Return (x, y) of the center of cell containing provided text 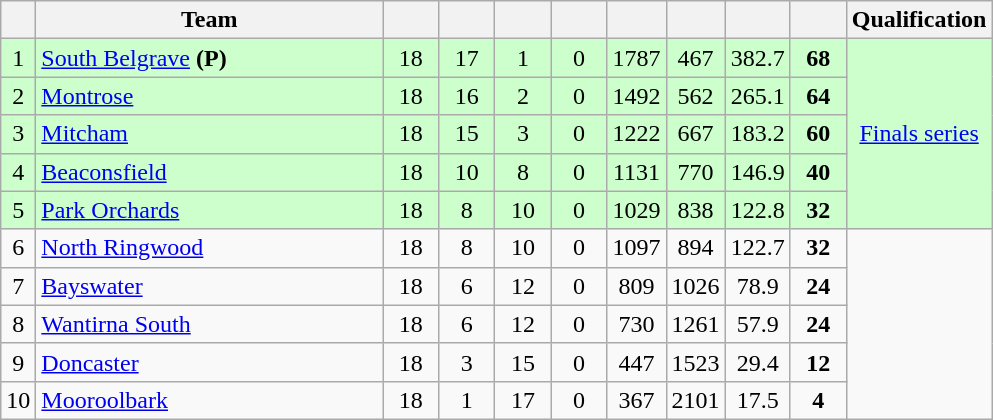
Doncaster (210, 362)
1222 (636, 134)
146.9 (758, 172)
667 (696, 134)
838 (696, 210)
1261 (696, 324)
Mitcham (210, 134)
60 (818, 134)
1097 (636, 248)
Montrose (210, 96)
Bayswater (210, 286)
9 (18, 362)
North Ringwood (210, 248)
17.5 (758, 400)
1026 (696, 286)
447 (636, 362)
Qualification (919, 20)
29.4 (758, 362)
57.9 (758, 324)
1787 (636, 58)
1029 (636, 210)
64 (818, 96)
1523 (696, 362)
2101 (696, 400)
770 (696, 172)
467 (696, 58)
Finals series (919, 134)
265.1 (758, 96)
562 (696, 96)
183.2 (758, 134)
Team (210, 20)
367 (636, 400)
809 (636, 286)
894 (696, 248)
Park Orchards (210, 210)
South Belgrave (P) (210, 58)
Beaconsfield (210, 172)
40 (818, 172)
382.7 (758, 58)
1131 (636, 172)
122.8 (758, 210)
5 (18, 210)
Mooroolbark (210, 400)
122.7 (758, 248)
7 (18, 286)
68 (818, 58)
730 (636, 324)
78.9 (758, 286)
Wantirna South (210, 324)
16 (467, 96)
1492 (636, 96)
